Output the (X, Y) coordinate of the center of the cell containing the given text.  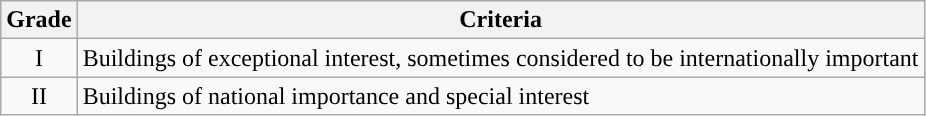
Criteria (500, 20)
Grade (39, 20)
Buildings of national importance and special interest (500, 96)
II (39, 96)
Buildings of exceptional interest, sometimes considered to be internationally important (500, 58)
I (39, 58)
